For the text-containing cell, return its midpoint in (X, Y) coordinate format. 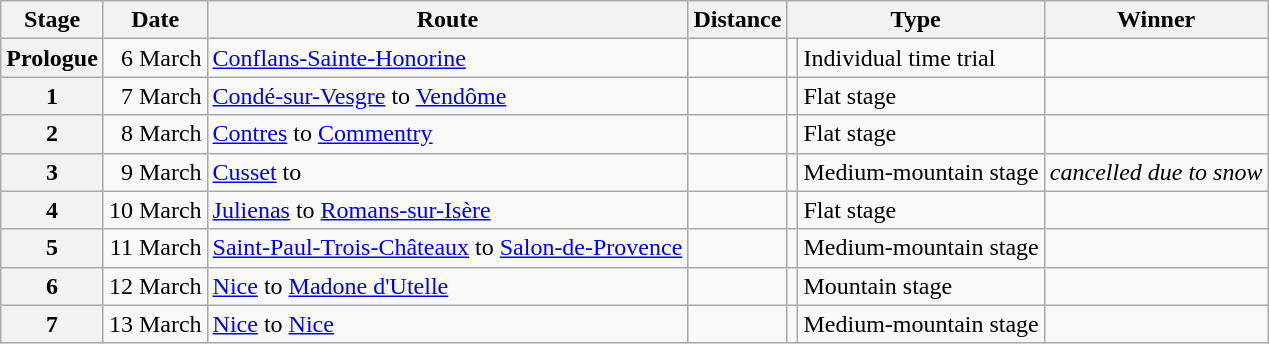
9 March (155, 172)
Type (916, 20)
Prologue (52, 58)
Contres to Commentry (448, 134)
Stage (52, 20)
Saint-Paul-Trois-Châteaux to Salon-de-Provence (448, 248)
5 (52, 248)
2 (52, 134)
6 (52, 286)
7 March (155, 96)
7 (52, 324)
cancelled due to snow (1156, 172)
Cusset to (448, 172)
12 March (155, 286)
4 (52, 210)
11 March (155, 248)
Condé-sur-Vesgre to Vendôme (448, 96)
Distance (738, 20)
1 (52, 96)
6 March (155, 58)
Individual time trial (921, 58)
Mountain stage (921, 286)
10 March (155, 210)
Nice to Nice (448, 324)
Route (448, 20)
Date (155, 20)
Julienas to Romans-sur-Isère (448, 210)
8 March (155, 134)
Winner (1156, 20)
3 (52, 172)
Nice to Madone d'Utelle (448, 286)
13 March (155, 324)
Conflans-Sainte-Honorine (448, 58)
